Detect which cell encompasses the target text, then output its [X, Y] center coordinate. 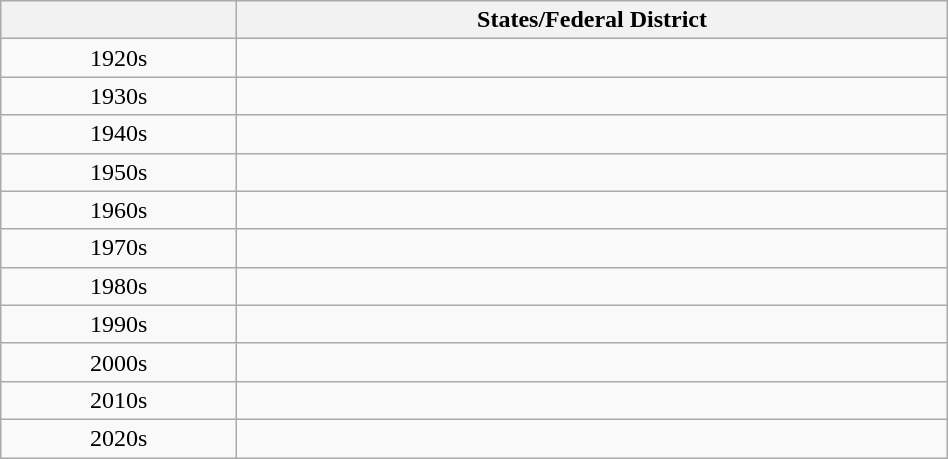
1980s [119, 286]
1950s [119, 172]
2020s [119, 438]
2010s [119, 400]
2000s [119, 362]
1940s [119, 134]
States/Federal District [592, 20]
1960s [119, 210]
1990s [119, 324]
1970s [119, 248]
1920s [119, 58]
1930s [119, 96]
